Scan for the cell matching the given text and deliver its (x, y) coordinate at center. 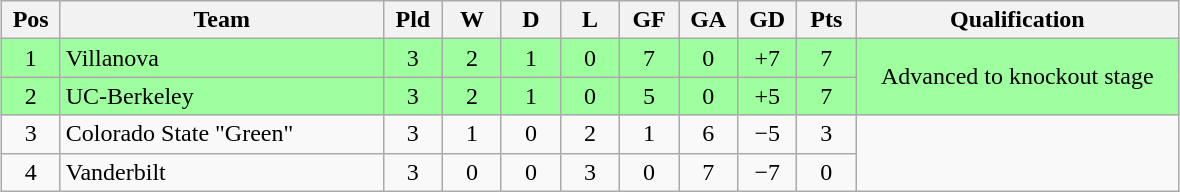
−7 (768, 172)
GD (768, 20)
Qualification (1018, 20)
Pos (30, 20)
5 (650, 96)
+5 (768, 96)
D (530, 20)
+7 (768, 58)
GF (650, 20)
Villanova (222, 58)
−5 (768, 134)
GA (708, 20)
6 (708, 134)
Advanced to knockout stage (1018, 77)
Pld (412, 20)
Vanderbilt (222, 172)
Colorado State "Green" (222, 134)
L (590, 20)
W (472, 20)
UC-Berkeley (222, 96)
Pts (826, 20)
Team (222, 20)
4 (30, 172)
